Scan for the cell matching the given text and deliver its [x, y] coordinate at center. 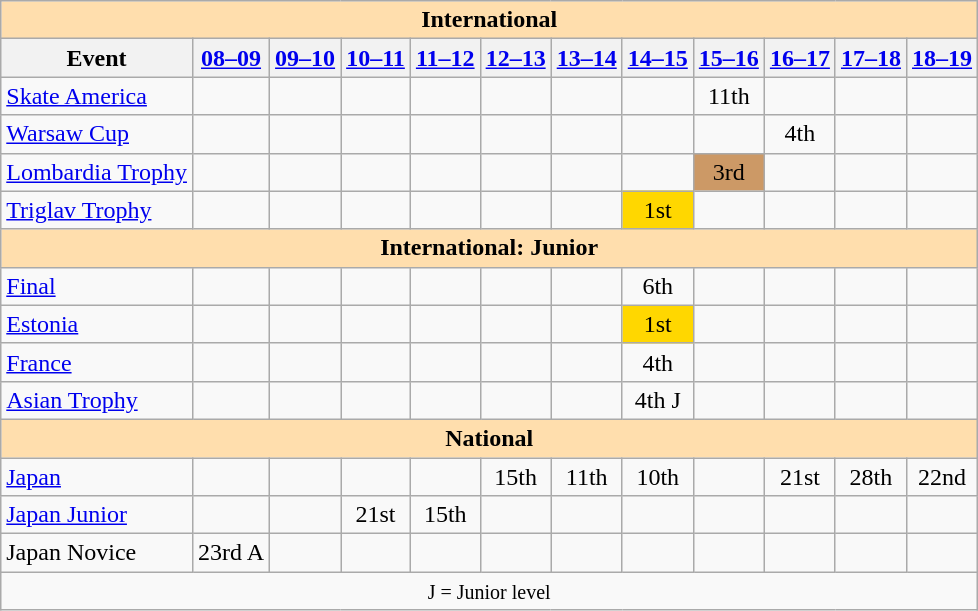
Japan Novice [97, 553]
3rd [728, 172]
14–15 [658, 58]
11–12 [445, 58]
15–16 [728, 58]
Final [97, 286]
National [490, 438]
Japan [97, 477]
16–17 [800, 58]
6th [658, 286]
09–10 [306, 58]
18–19 [942, 58]
Event [97, 58]
22nd [942, 477]
12–13 [516, 58]
17–18 [870, 58]
4th J [658, 400]
Warsaw Cup [97, 134]
13–14 [586, 58]
10–11 [376, 58]
J = Junior level [490, 591]
10th [658, 477]
France [97, 362]
Japan Junior [97, 515]
Estonia [97, 324]
International: Junior [490, 248]
23rd A [230, 553]
Triglav Trophy [97, 210]
Lombardia Trophy [97, 172]
International [490, 20]
08–09 [230, 58]
Skate America [97, 96]
28th [870, 477]
Asian Trophy [97, 400]
